Extract the (x, y) coordinate from the center of the cell holding the provided text.  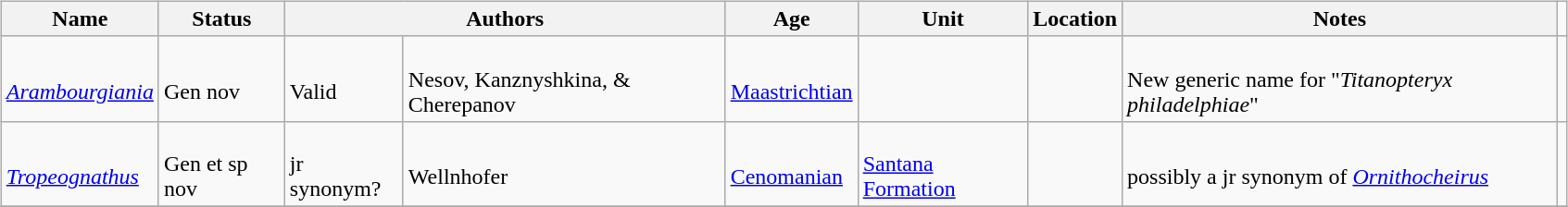
Gen et sp nov (221, 164)
Maastrichtian (791, 79)
Wellnhofer (564, 164)
Authors (505, 18)
Nesov, Kanznyshkina, & Cherepanov (564, 79)
Unit (943, 18)
Arambourgiania (80, 79)
Gen nov (221, 79)
Notes (1340, 18)
Location (1075, 18)
Name (80, 18)
Santana Formation (943, 164)
possibly a jr synonym of Ornithocheirus (1340, 164)
New generic name for "Titanopteryx philadelphiae" (1340, 79)
Valid (344, 79)
Age (791, 18)
Tropeognathus (80, 164)
jr synonym? (344, 164)
Status (221, 18)
Cenomanian (791, 164)
